Detect which cell encompasses the target text, then output its (x, y) center coordinate. 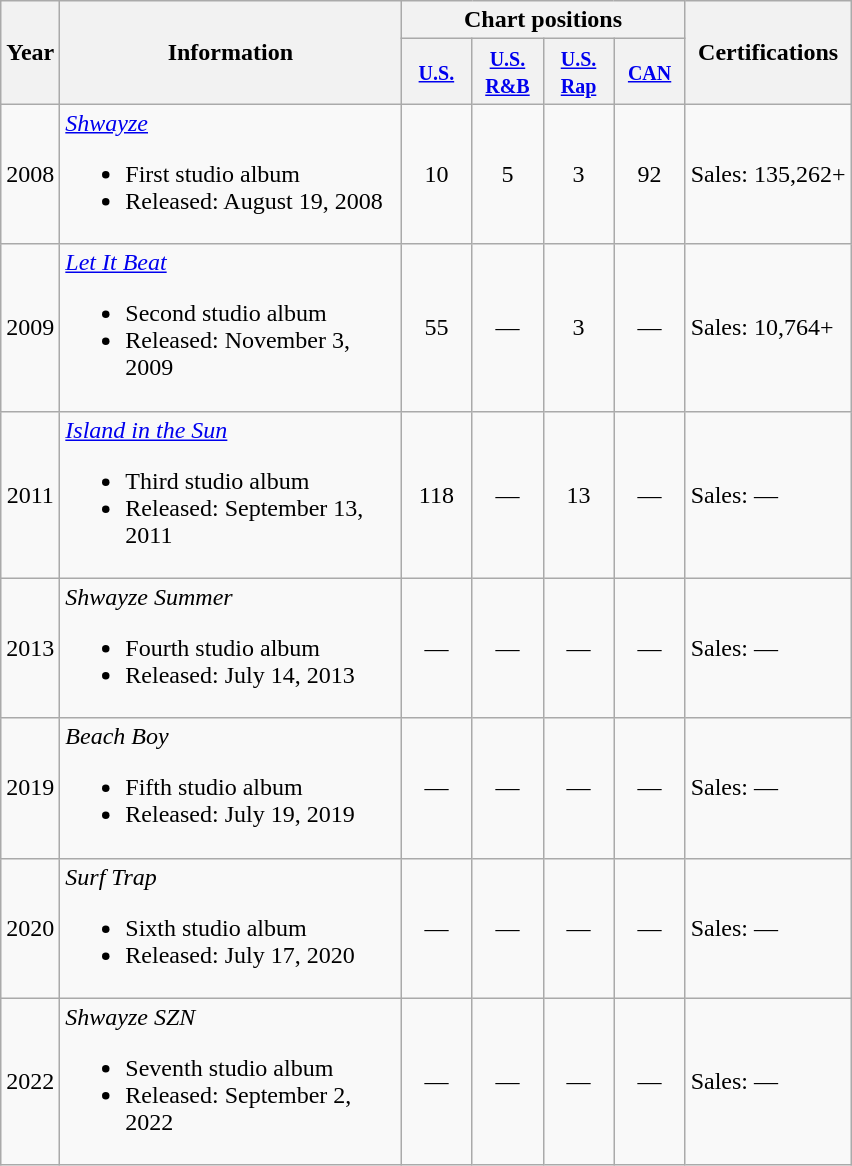
Information (230, 52)
118 (436, 494)
Surf TrapSixth studio albumReleased: July 17, 2020 (230, 928)
U.S. (436, 72)
2008 (30, 174)
2011 (30, 494)
2013 (30, 648)
ShwayzeFirst studio albumReleased: August 19, 2008 (230, 174)
Certifications (768, 52)
Shwayze SummerFourth studio albumReleased: July 14, 2013 (230, 648)
92 (650, 174)
U.S. Rap (578, 72)
Island in the SunThird studio albumReleased: September 13, 2011 (230, 494)
2019 (30, 788)
2020 (30, 928)
2022 (30, 1082)
Year (30, 52)
Sales: 135,262+ (768, 174)
55 (436, 328)
Beach BoyFifth studio albumReleased: July 19, 2019 (230, 788)
Chart positions (543, 20)
U.S. R&B (508, 72)
CAN (650, 72)
5 (508, 174)
13 (578, 494)
10 (436, 174)
Shwayze SZNSeventh studio albumReleased: September 2, 2022 (230, 1082)
2009 (30, 328)
Let It BeatSecond studio albumReleased: November 3, 2009 (230, 328)
Sales: 10,764+ (768, 328)
